Provide the [x, y] coordinate of the cell's center where the given text is located.  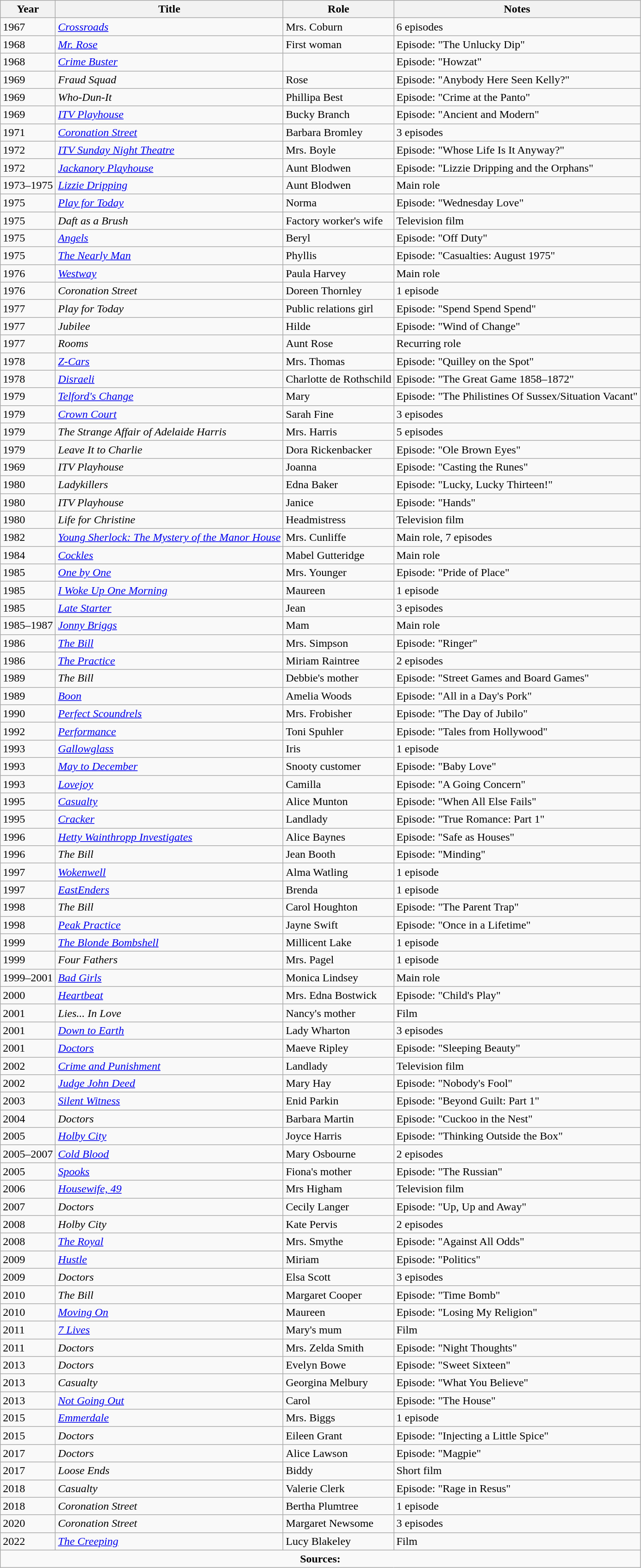
Margaret Cooper [339, 1295]
Notes [517, 9]
Mrs. Zelda Smith [339, 1348]
Peak Practice [169, 925]
Mrs. Thomas [339, 361]
Fraud Squad [169, 80]
Mary Osbourne [339, 1154]
Episode: "When All Else Fails" [517, 802]
2022 [28, 1541]
Episode: "Up, Up and Away" [517, 1207]
Mrs. Biggs [339, 1418]
The Nearly Man [169, 256]
Margaret Newsome [339, 1524]
Phyllis [339, 256]
Lovejoy [169, 784]
2007 [28, 1207]
Jonny Briggs [169, 626]
Mrs. Edna Bostwick [339, 995]
Not Going Out [169, 1401]
Jubilee [169, 326]
Eileen Grant [339, 1436]
One by One [169, 573]
Jean [339, 608]
Bucky Branch [339, 115]
Aunt Rose [339, 344]
Biddy [339, 1471]
Carol [339, 1401]
Episode: "Lucky, Lucky Thirteen!" [517, 484]
Episode: "The Unlucky Dip" [517, 44]
Miriam [339, 1259]
1973–1975 [28, 185]
Episode: "Nobody's Fool" [517, 1084]
Valerie Clerk [339, 1488]
2020 [28, 1524]
Down to Earth [169, 1030]
Snooty customer [339, 766]
Carol Houghton [339, 907]
Maeve Ripley [339, 1048]
Episode: "Baby Love" [517, 766]
Episode: "Street Games and Board Games" [517, 678]
Mrs. Harris [339, 432]
Episode: "Ringer" [517, 643]
Episode: "Rage in Resus" [517, 1488]
Mr. Rose [169, 44]
Fiona's mother [339, 1171]
2000 [28, 995]
Episode: "Casualties: August 1975" [517, 256]
Hetty Wainthropp Investigates [169, 837]
Public relations girl [339, 309]
Miriam Raintree [339, 661]
Mrs. Cunliffe [339, 538]
Episode: "What You Believe" [517, 1383]
The Creeping [169, 1541]
Episode: "Spend Spend Spend" [517, 309]
Cockles [169, 555]
Episode: "Minding" [517, 855]
Cecily Langer [339, 1207]
Bad Girls [169, 978]
Hustle [169, 1259]
Episode: "Casting the Runes" [517, 467]
Barbara Bromley [339, 132]
Gallowglass [169, 749]
Mrs. Smythe [339, 1242]
Amelia Woods [339, 696]
Judge John Deed [169, 1084]
Who-Dun-It [169, 97]
Episode: "True Romance: Part 1" [517, 819]
Title [169, 9]
I Woke Up One Morning [169, 590]
Mam [339, 626]
Phillipa Best [339, 97]
Z-Cars [169, 361]
1967 [28, 27]
2003 [28, 1101]
2006 [28, 1189]
Episode: "Wednesday Love" [517, 203]
EastEnders [169, 890]
Norma [339, 203]
Episode: "Lizzie Dripping and the Orphans" [517, 167]
The Strange Affair of Adelaide Harris [169, 432]
Georgina Melbury [339, 1383]
Episode: "Once in a Lifetime" [517, 925]
The Royal [169, 1242]
Mrs. Boyle [339, 150]
Episode: "All in a Day's Pork" [517, 696]
Bertha Plumtree [339, 1506]
Mrs. Coburn [339, 27]
Crime Buster [169, 62]
Episode: "The Russian" [517, 1171]
Moving On [169, 1312]
Episode: "Magpie" [517, 1453]
Episode: "The House" [517, 1401]
Episode: "Safe as Houses" [517, 837]
Rose [339, 80]
Mary's mum [339, 1330]
Lies... In Love [169, 1013]
Wokenwell [169, 872]
6 episodes [517, 27]
Loose Ends [169, 1471]
2005–2007 [28, 1154]
Mary Hay [339, 1084]
The Practice [169, 661]
Episode: "A Going Concern" [517, 784]
Daft as a Brush [169, 221]
Episode: "Night Thoughts" [517, 1348]
Evelyn Bowe [339, 1365]
Episode: "The Day of Jubilo" [517, 713]
Episode: "Tales from Hollywood" [517, 731]
Lucy Blakeley [339, 1541]
Episode: "Whose Life Is It Anyway?" [517, 150]
Sarah Fine [339, 414]
Hilde [339, 326]
Episode: "Cuckoo in the Nest" [517, 1119]
Mary [339, 397]
Jean Booth [339, 855]
Kate Pervis [339, 1224]
1984 [28, 555]
2004 [28, 1119]
Alice Baynes [339, 837]
Crown Court [169, 414]
Toni Spuhler [339, 731]
Life for Christine [169, 520]
1971 [28, 132]
Crossroads [169, 27]
Perfect Scoundrels [169, 713]
Episode: "Howzat" [517, 62]
Episode: "Injecting a Little Spice" [517, 1436]
Spooks [169, 1171]
Episode: "Politics" [517, 1259]
Role [339, 9]
Late Starter [169, 608]
Charlotte de Rothschild [339, 379]
1992 [28, 731]
Lady Wharton [339, 1030]
Edna Baker [339, 484]
Sources: [320, 1559]
Episode: "The Parent Trap" [517, 907]
Four Fathers [169, 960]
Beryl [339, 238]
Rooms [169, 344]
Recurring role [517, 344]
Episode: "The Great Game 1858–1872" [517, 379]
Episode: "Ancient and Modern" [517, 115]
Silent Witness [169, 1101]
Leave It to Charlie [169, 449]
Factory worker's wife [339, 221]
Boon [169, 696]
Alice Munton [339, 802]
The Blonde Bombshell [169, 942]
Episode: "Pride of Place" [517, 573]
Doreen Thornley [339, 291]
Episode: "Hands" [517, 502]
Episode: "Ole Brown Eyes" [517, 449]
Headmistress [339, 520]
Episode: "Crime at the Panto" [517, 97]
Elsa Scott [339, 1277]
Episode: "Thinking Outside the Box" [517, 1136]
Episode: "The Philistines Of Sussex/Situation Vacant" [517, 397]
Lizzie Dripping [169, 185]
Main role, 7 episodes [517, 538]
Emmerdale [169, 1418]
Millicent Lake [339, 942]
Cold Blood [169, 1154]
Episode: "Losing My Religion" [517, 1312]
Episode: "Sleeping Beauty" [517, 1048]
Episode: "Off Duty" [517, 238]
Episode: "Child's Play" [517, 995]
5 episodes [517, 432]
1982 [28, 538]
Dora Rickenbacker [339, 449]
First woman [339, 44]
Mrs. Pagel [339, 960]
Camilla [339, 784]
Heartbeat [169, 995]
Nancy's mother [339, 1013]
Mrs. Simpson [339, 643]
Episode: "Sweet Sixteen" [517, 1365]
Mrs Higham [339, 1189]
Telford's Change [169, 397]
Housewife, 49 [169, 1189]
Episode: "Wind of Change" [517, 326]
Paula Harvey [339, 273]
Short film [517, 1471]
Year [28, 9]
Mrs. Frobisher [339, 713]
Westway [169, 273]
Disraeli [169, 379]
1985–1987 [28, 626]
Episode: "Time Bomb" [517, 1295]
ITV Sunday Night Theatre [169, 150]
Crime and Punishment [169, 1066]
Young Sherlock: The Mystery of the Manor House [169, 538]
Iris [339, 749]
Episode: "Against All Odds" [517, 1242]
1990 [28, 713]
Alice Lawson [339, 1453]
Episode: "Beyond Guilt: Part 1" [517, 1101]
Performance [169, 731]
Enid Parkin [339, 1101]
Angels [169, 238]
May to December [169, 766]
1999–2001 [28, 978]
Brenda [339, 890]
Episode: "Anybody Here Seen Kelly?" [517, 80]
Cracker [169, 819]
Ladykillers [169, 484]
7 Lives [169, 1330]
Joyce Harris [339, 1136]
Mrs. Younger [339, 573]
Jackanory Playhouse [169, 167]
Alma Watling [339, 872]
Episode: "Quilley on the Spot" [517, 361]
Joanna [339, 467]
Jayne Swift [339, 925]
Mabel Gutteridge [339, 555]
Monica Lindsey [339, 978]
Debbie's mother [339, 678]
Janice [339, 502]
Barbara Martin [339, 1119]
